Extract the (x, y) coordinate from the center of the cell holding the provided text.  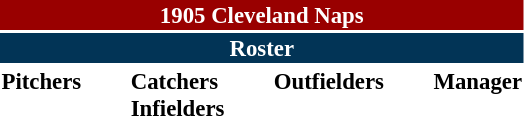
Roster (262, 48)
1905 Cleveland Naps (262, 15)
